Pinpoint the cell where the given text exists, returning its (X, Y) midpoint coordinate. 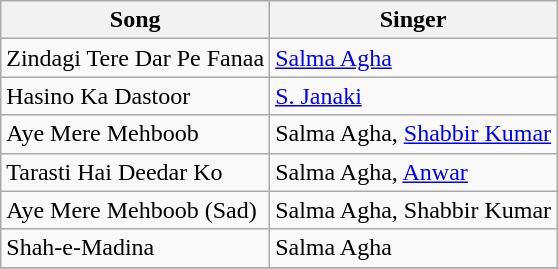
Aye Mere Mehboob (136, 134)
Salma Agha, Anwar (414, 172)
Zindagi Tere Dar Pe Fanaa (136, 58)
Hasino Ka Dastoor (136, 96)
Song (136, 20)
Singer (414, 20)
Aye Mere Mehboob (Sad) (136, 210)
Tarasti Hai Deedar Ko (136, 172)
Shah-e-Madina (136, 248)
S. Janaki (414, 96)
